Output the (X, Y) coordinate of the center of the cell containing the given text.  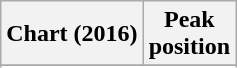
Peakposition (189, 34)
Chart (2016) (72, 34)
